Output the [X, Y] coordinate of the center of the cell containing the given text.  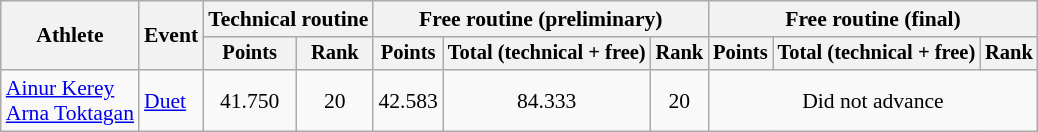
41.750 [250, 100]
Free routine (final) [873, 19]
Athlete [70, 36]
Technical routine [288, 19]
Did not advance [873, 100]
84.333 [547, 100]
Duet [171, 100]
42.583 [408, 100]
Ainur KereyArna Toktagan [70, 100]
Event [171, 36]
Free routine (preliminary) [540, 19]
